Extract the (X, Y) coordinate from the center of the cell holding the provided text.  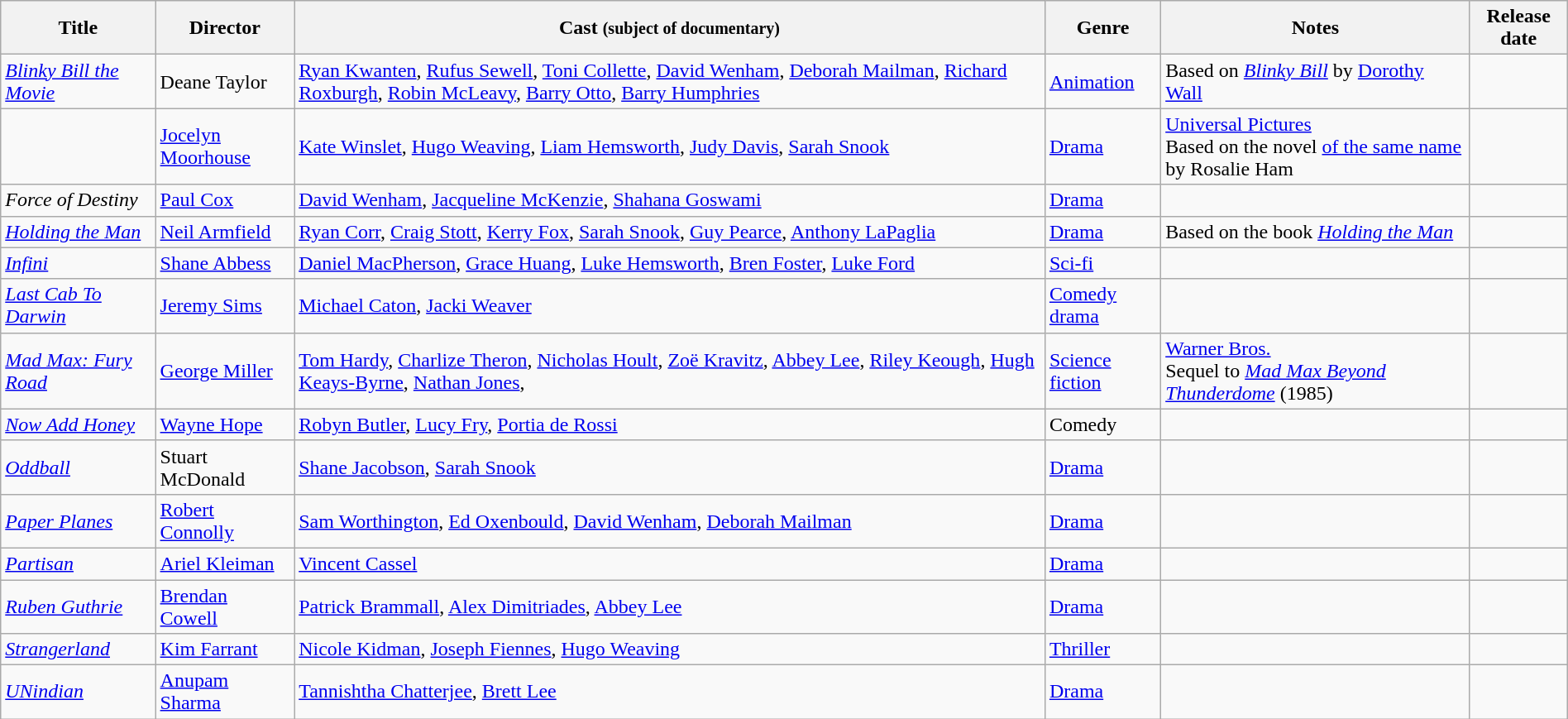
Ryan Corr, Craig Stott, Kerry Fox, Sarah Snook, Guy Pearce, Anthony LaPaglia (670, 232)
Tom Hardy, Charlize Theron, Nicholas Hoult, Zoë Kravitz, Abbey Lee, Riley Keough, Hugh Keays-Byrne, Nathan Jones, (670, 371)
Nicole Kidman, Joseph Fiennes, Hugo Weaving (670, 649)
Infini (78, 263)
Patrick Brammall, Alex Dimitriades, Abbey Lee (670, 606)
Wayne Hope (225, 424)
Warner Bros.Sequel to Mad Max Beyond Thunderdome (1985) (1315, 371)
Jeremy Sims (225, 306)
David Wenham, Jacqueline McKenzie, Shahana Goswami (670, 200)
Release date (1518, 28)
Deane Taylor (225, 81)
Daniel MacPherson, Grace Huang, Luke Hemsworth, Bren Foster, Luke Ford (670, 263)
Kim Farrant (225, 649)
Ryan Kwanten, Rufus Sewell, Toni Collette, David Wenham, Deborah Mailman, Richard Roxburgh, Robin McLeavy, Barry Otto, Barry Humphries (670, 81)
Universal PicturesBased on the novel of the same name by Rosalie Ham (1315, 146)
Anupam Sharma (225, 692)
Jocelyn Moorhouse (225, 146)
Shane Abbess (225, 263)
UNindian (78, 692)
Vincent Cassel (670, 563)
Based on Blinky Bill by Dorothy Wall (1315, 81)
Ruben Guthrie (78, 606)
Blinky Bill the Movie (78, 81)
Holding the Man (78, 232)
Notes (1315, 28)
Cast (subject of documentary) (670, 28)
Mad Max: Fury Road (78, 371)
Paul Cox (225, 200)
Genre (1102, 28)
Kate Winslet, Hugo Weaving, Liam Hemsworth, Judy Davis, Sarah Snook (670, 146)
Last Cab To Darwin (78, 306)
Stuart McDonald (225, 467)
Sci-fi (1102, 263)
Robyn Butler, Lucy Fry, Portia de Rossi (670, 424)
Brendan Cowell (225, 606)
Comedy (1102, 424)
Now Add Honey (78, 424)
Director (225, 28)
Oddball (78, 467)
Strangerland (78, 649)
Robert Connolly (225, 521)
Tannishtha Chatterjee, Brett Lee (670, 692)
Neil Armfield (225, 232)
Comedy drama (1102, 306)
George Miller (225, 371)
Force of Destiny (78, 200)
Science fiction (1102, 371)
Shane Jacobson, Sarah Snook (670, 467)
Michael Caton, Jacki Weaver (670, 306)
Thriller (1102, 649)
Based on the book Holding the Man (1315, 232)
Paper Planes (78, 521)
Sam Worthington, Ed Oxenbould, David Wenham, Deborah Mailman (670, 521)
Ariel Kleiman (225, 563)
Animation (1102, 81)
Partisan (78, 563)
Title (78, 28)
